From the cell containing the given text, extract its center point as (x, y) coordinate. 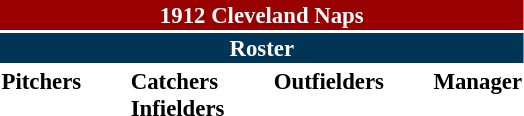
Roster (262, 48)
1912 Cleveland Naps (262, 15)
